Find where the given text appears and provide that cell's center as [x, y] coordinate. 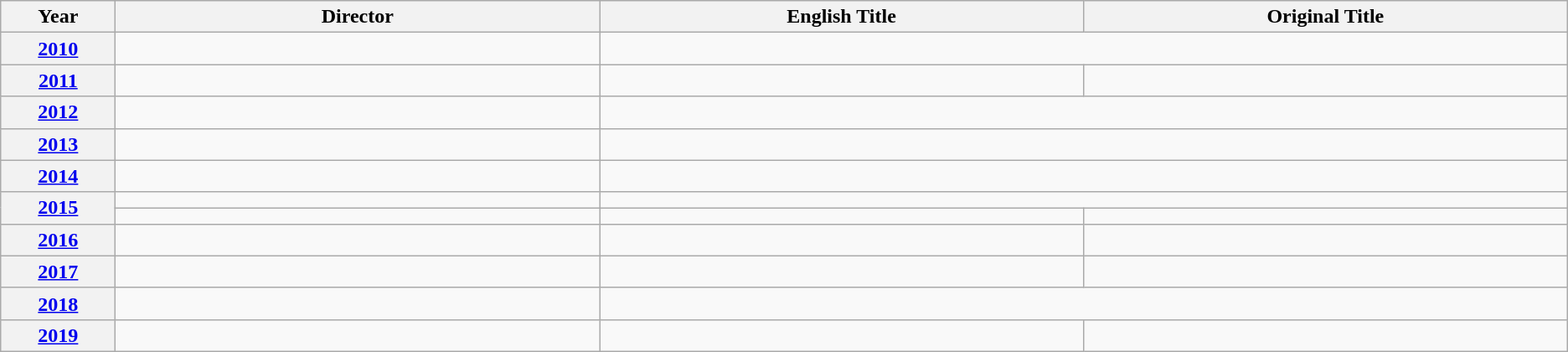
Director [358, 17]
2010 [59, 49]
2019 [59, 335]
2018 [59, 303]
2011 [59, 80]
2016 [59, 240]
2013 [59, 144]
2014 [59, 176]
2015 [59, 208]
Year [59, 17]
2017 [59, 272]
English Title [842, 17]
2012 [59, 112]
Original Title [1325, 17]
